Return the (x, y) coordinate for the center point of the cell that contains the specified text.  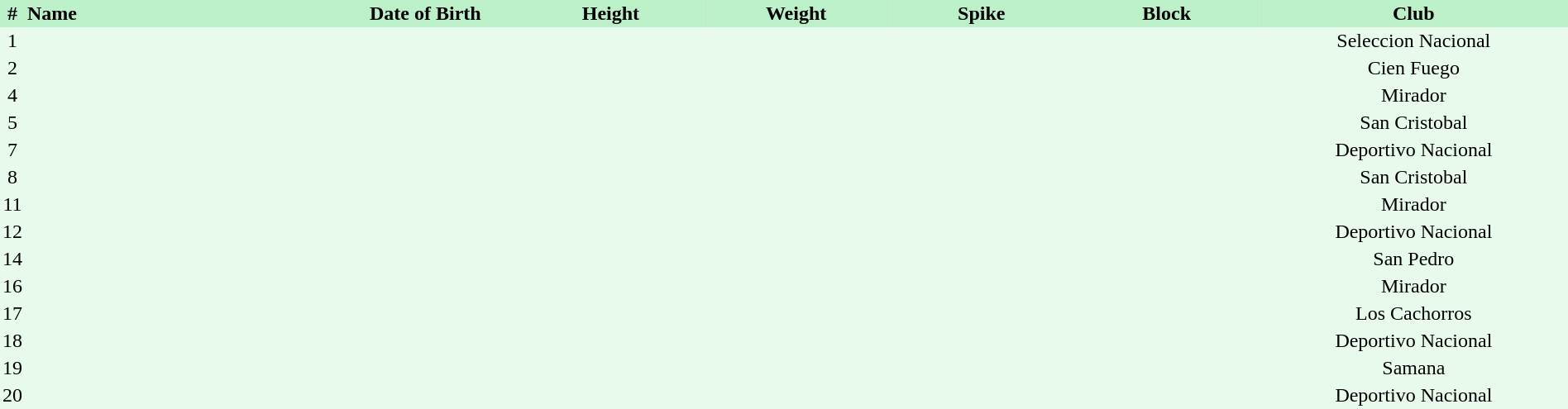
Seleccion Nacional (1414, 41)
7 (12, 150)
19 (12, 369)
12 (12, 231)
16 (12, 286)
17 (12, 314)
1 (12, 41)
Samana (1414, 369)
14 (12, 259)
Cien Fuego (1414, 68)
Block (1167, 13)
# (12, 13)
Name (179, 13)
Date of Birth (425, 13)
20 (12, 395)
Weight (796, 13)
Spike (982, 13)
2 (12, 68)
8 (12, 177)
4 (12, 96)
Club (1414, 13)
5 (12, 122)
San Pedro (1414, 259)
Height (610, 13)
Los Cachorros (1414, 314)
18 (12, 340)
11 (12, 205)
